From the cell containing the given text, extract its center point as (X, Y) coordinate. 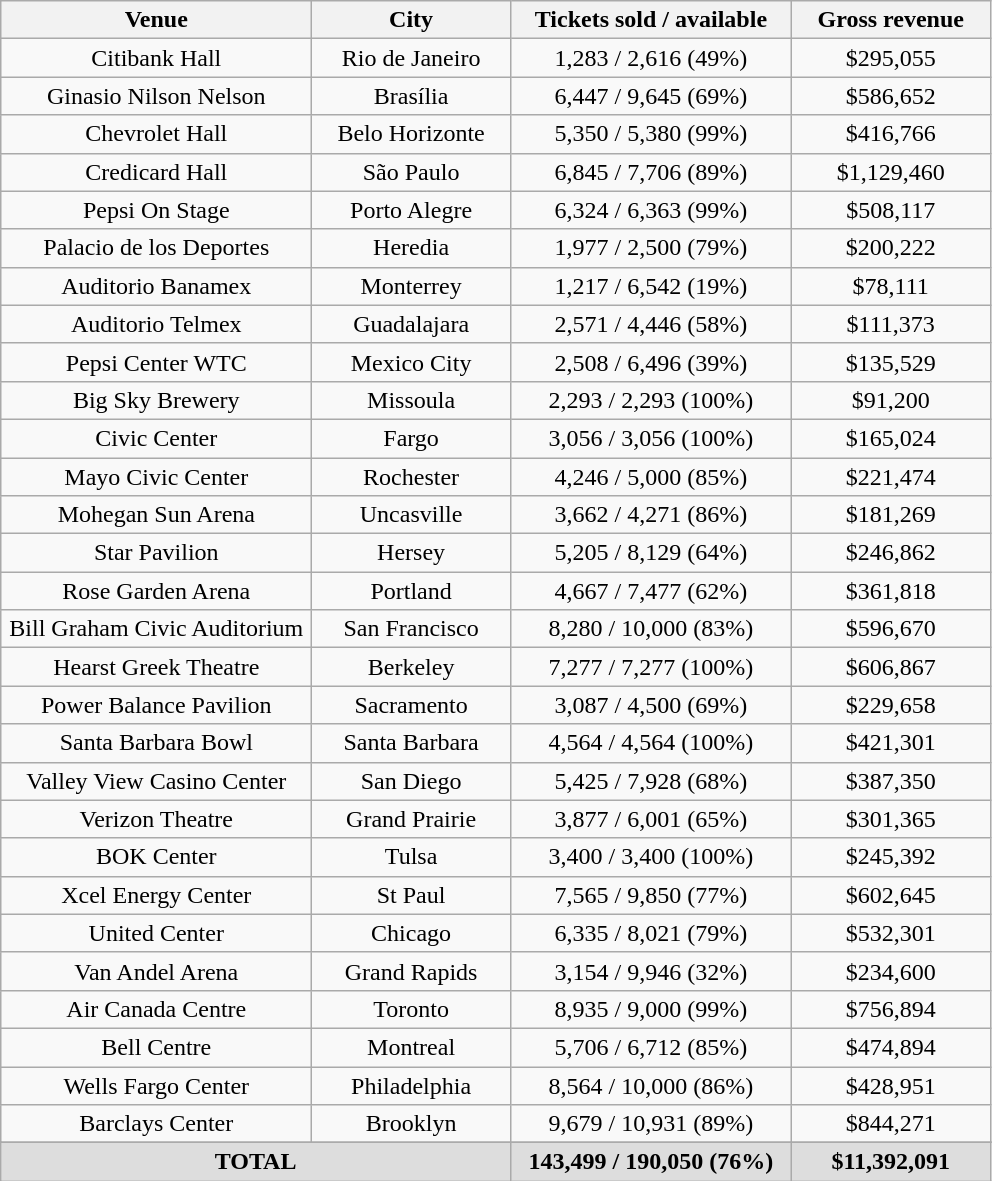
Santa Barbara Bowl (156, 743)
Credicard Hall (156, 172)
$421,301 (890, 743)
Hearst Greek Theatre (156, 667)
Tulsa (412, 857)
2,571 / 4,446 (58%) (650, 324)
143,499 / 190,050 (76%) (650, 1162)
Mexico City (412, 362)
2,508 / 6,496 (39%) (650, 362)
$181,269 (890, 515)
Bell Centre (156, 1047)
Gross revenue (890, 20)
7,277 / 7,277 (100%) (650, 667)
Auditorio Banamex (156, 286)
Brooklyn (412, 1124)
St Paul (412, 895)
$596,670 (890, 629)
$606,867 (890, 667)
$586,652 (890, 96)
$135,529 (890, 362)
Van Andel Arena (156, 971)
8,280 / 10,000 (83%) (650, 629)
Ginasio Nilson Nelson (156, 96)
Guadalajara (412, 324)
3,877 / 6,001 (65%) (650, 819)
Air Canada Centre (156, 1009)
$361,818 (890, 591)
Chicago (412, 933)
Grand Rapids (412, 971)
$1,129,460 (890, 172)
3,662 / 4,271 (86%) (650, 515)
8,564 / 10,000 (86%) (650, 1085)
Citibank Hall (156, 58)
Pepsi On Stage (156, 210)
Sacramento (412, 705)
4,667 / 7,477 (62%) (650, 591)
Rochester (412, 477)
Missoula (412, 400)
Grand Prairie (412, 819)
5,425 / 7,928 (68%) (650, 781)
City (412, 20)
$200,222 (890, 248)
$11,392,091 (890, 1162)
4,564 / 4,564 (100%) (650, 743)
$474,894 (890, 1047)
6,447 / 9,645 (69%) (650, 96)
Palacio de los Deportes (156, 248)
$234,600 (890, 971)
8,935 / 9,000 (99%) (650, 1009)
Civic Center (156, 438)
Valley View Casino Center (156, 781)
Porto Alegre (412, 210)
$428,951 (890, 1085)
São Paulo (412, 172)
7,565 / 9,850 (77%) (650, 895)
$221,474 (890, 477)
1,217 / 6,542 (19%) (650, 286)
$246,862 (890, 553)
1,977 / 2,500 (79%) (650, 248)
Auditorio Telmex (156, 324)
1,283 / 2,616 (49%) (650, 58)
Venue (156, 20)
Uncasville (412, 515)
$301,365 (890, 819)
$756,894 (890, 1009)
$295,055 (890, 58)
$165,024 (890, 438)
Fargo (412, 438)
Hersey (412, 553)
Barclays Center (156, 1124)
3,087 / 4,500 (69%) (650, 705)
Wells Fargo Center (156, 1085)
Mayo Civic Center (156, 477)
3,400 / 3,400 (100%) (650, 857)
6,845 / 7,706 (89%) (650, 172)
Portland (412, 591)
Power Balance Pavilion (156, 705)
BOK Center (156, 857)
Verizon Theatre (156, 819)
Monterrey (412, 286)
Toronto (412, 1009)
United Center (156, 933)
Pepsi Center WTC (156, 362)
5,706 / 6,712 (85%) (650, 1047)
2,293 / 2,293 (100%) (650, 400)
3,056 / 3,056 (100%) (650, 438)
Berkeley (412, 667)
Santa Barbara (412, 743)
Mohegan Sun Arena (156, 515)
$602,645 (890, 895)
5,350 / 5,380 (99%) (650, 134)
Bill Graham Civic Auditorium (156, 629)
Tickets sold / available (650, 20)
$844,271 (890, 1124)
3,154 / 9,946 (32%) (650, 971)
6,324 / 6,363 (99%) (650, 210)
San Diego (412, 781)
$245,392 (890, 857)
9,679 / 10,931 (89%) (650, 1124)
$91,200 (890, 400)
Belo Horizonte (412, 134)
$78,111 (890, 286)
San Francisco (412, 629)
Philadelphia (412, 1085)
Brasília (412, 96)
Xcel Energy Center (156, 895)
Big Sky Brewery (156, 400)
$111,373 (890, 324)
Rio de Janeiro (412, 58)
5,205 / 8,129 (64%) (650, 553)
6,335 / 8,021 (79%) (650, 933)
Heredia (412, 248)
4,246 / 5,000 (85%) (650, 477)
Montreal (412, 1047)
Chevrolet Hall (156, 134)
$508,117 (890, 210)
$229,658 (890, 705)
TOTAL (256, 1162)
Rose Garden Arena (156, 591)
$387,350 (890, 781)
$416,766 (890, 134)
Star Pavilion (156, 553)
$532,301 (890, 933)
